Find where the given text appears and provide that cell's center as (x, y) coordinate. 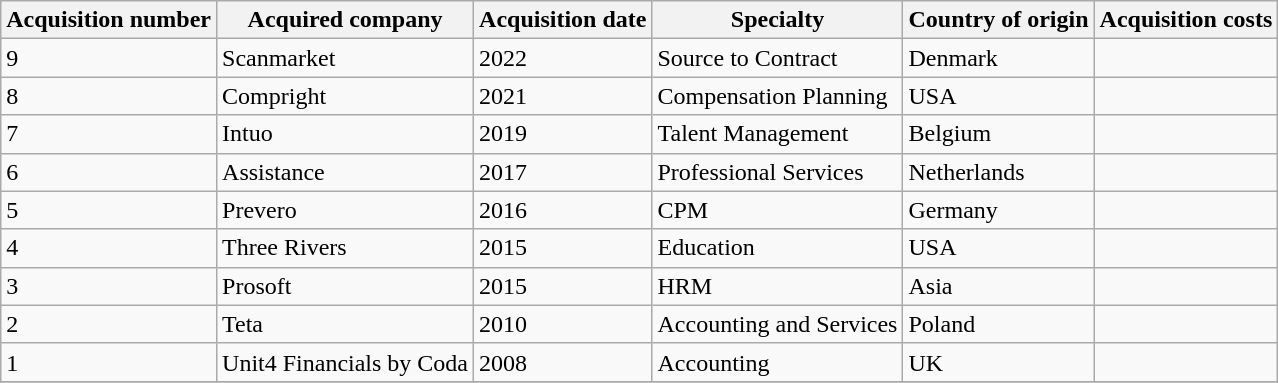
Acquisition date (563, 20)
7 (109, 134)
2017 (563, 172)
8 (109, 96)
2010 (563, 324)
Specialty (778, 20)
Denmark (998, 58)
Prosoft (346, 286)
9 (109, 58)
Assistance (346, 172)
Three Rivers (346, 248)
Accounting and Services (778, 324)
Compensation Planning (778, 96)
1 (109, 362)
Acquired company (346, 20)
Poland (998, 324)
Netherlands (998, 172)
5 (109, 210)
Country of origin (998, 20)
Asia (998, 286)
Source to Contract (778, 58)
Education (778, 248)
Belgium (998, 134)
Intuo (346, 134)
Acquisition costs (1186, 20)
Germany (998, 210)
4 (109, 248)
Talent Management (778, 134)
2022 (563, 58)
2 (109, 324)
Accounting (778, 362)
UK (998, 362)
Prevero (346, 210)
2016 (563, 210)
6 (109, 172)
Compright (346, 96)
HRM (778, 286)
2019 (563, 134)
Professional Services (778, 172)
Scanmarket (346, 58)
2008 (563, 362)
Acquisition number (109, 20)
Unit4 Financials by Coda (346, 362)
CPM (778, 210)
3 (109, 286)
Teta (346, 324)
2021 (563, 96)
